Determine the (X, Y) coordinate at the center of the cell enclosing the given text.  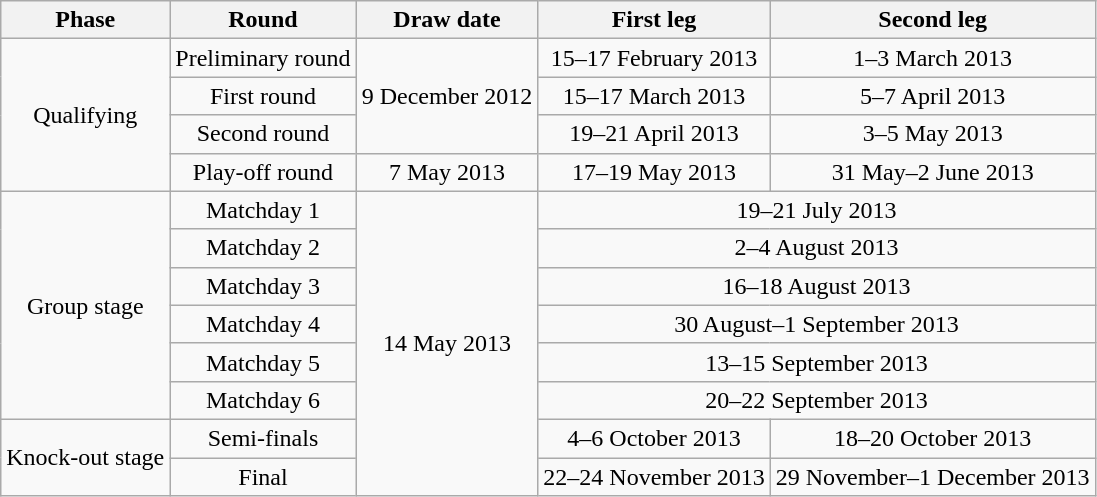
Draw date (447, 20)
First leg (654, 20)
9 December 2012 (447, 96)
29 November–1 December 2013 (932, 477)
2–4 August 2013 (816, 248)
First round (263, 96)
5–7 April 2013 (932, 96)
4–6 October 2013 (654, 438)
Phase (86, 20)
15–17 February 2013 (654, 58)
Preliminary round (263, 58)
Matchday 2 (263, 248)
7 May 2013 (447, 172)
15–17 March 2013 (654, 96)
20–22 September 2013 (816, 400)
Round (263, 20)
13–15 September 2013 (816, 362)
1–3 March 2013 (932, 58)
31 May–2 June 2013 (932, 172)
Group stage (86, 305)
Second round (263, 134)
Matchday 4 (263, 324)
3–5 May 2013 (932, 134)
22–24 November 2013 (654, 477)
30 August–1 September 2013 (816, 324)
19–21 July 2013 (816, 210)
19–21 April 2013 (654, 134)
Matchday 1 (263, 210)
17–19 May 2013 (654, 172)
18–20 October 2013 (932, 438)
Second leg (932, 20)
Final (263, 477)
Matchday 6 (263, 400)
Qualifying (86, 115)
Knock-out stage (86, 457)
14 May 2013 (447, 343)
Play-off round (263, 172)
Semi-finals (263, 438)
Matchday 5 (263, 362)
Matchday 3 (263, 286)
16–18 August 2013 (816, 286)
